Capture the cell that displays the provided text and extract its [x, y] central coordinate. 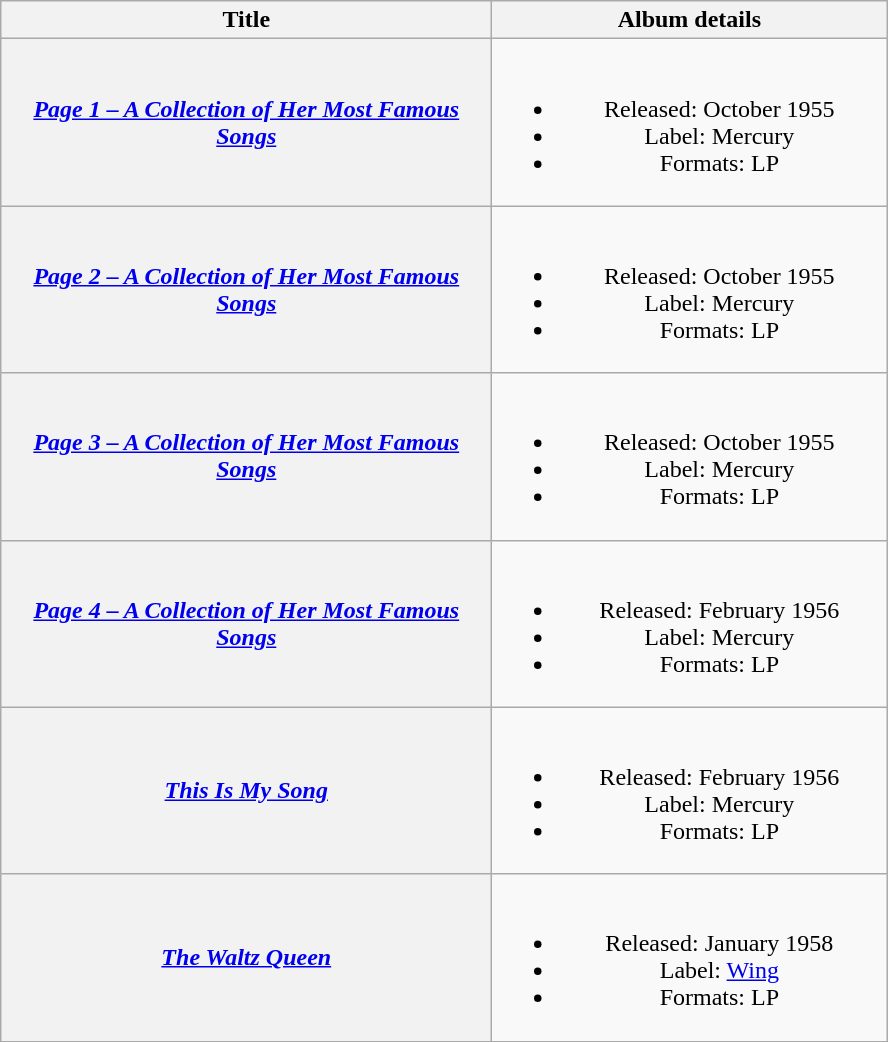
Page 3 – A Collection of Her Most Famous Songs [246, 456]
This Is My Song [246, 790]
Page 1 – A Collection of Her Most Famous Songs [246, 122]
Title [246, 20]
Page 2 – A Collection of Her Most Famous Songs [246, 290]
Released: January 1958Label: WingFormats: LP [690, 958]
Page 4 – A Collection of Her Most Famous Songs [246, 624]
Album details [690, 20]
The Waltz Queen [246, 958]
